Search for the cell housing the specified text and yield its (X, Y) center coordinate. 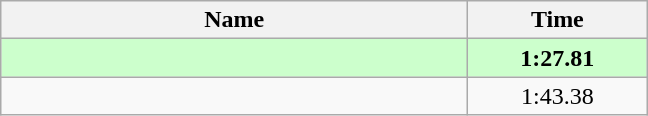
Time (558, 20)
1:43.38 (558, 96)
1:27.81 (558, 58)
Name (234, 20)
